Detect which cell encompasses the target text, then output its (X, Y) center coordinate. 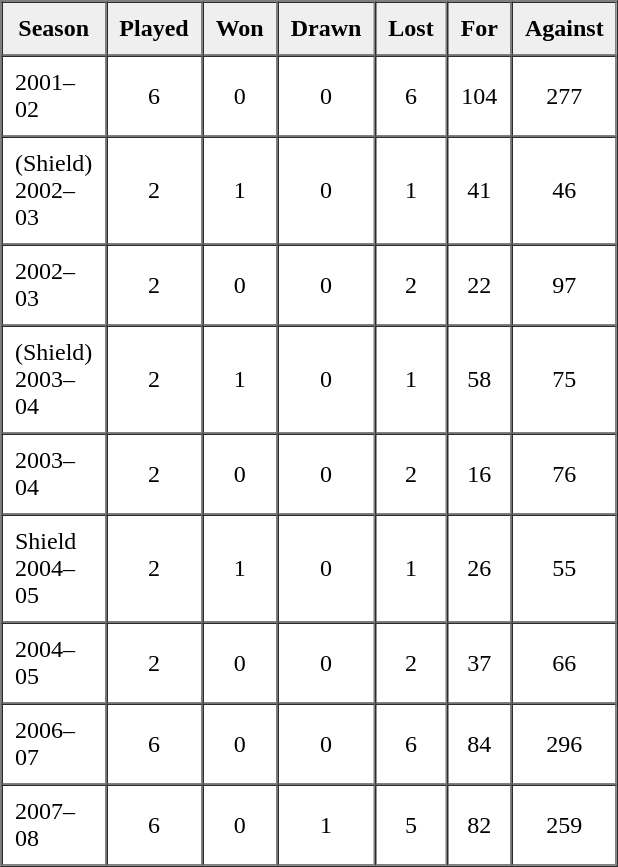
Season (54, 29)
46 (565, 190)
Against (565, 29)
22 (479, 284)
41 (479, 190)
Drawn (326, 29)
Shield 2004–05 (54, 568)
259 (565, 824)
277 (565, 96)
5 (411, 824)
For (479, 29)
37 (479, 662)
26 (479, 568)
82 (479, 824)
2007–08 (54, 824)
Played (154, 29)
84 (479, 744)
104 (479, 96)
2002–03 (54, 284)
16 (479, 474)
55 (565, 568)
2006–07 (54, 744)
(Shield) 2002–03 (54, 190)
58 (479, 380)
Lost (411, 29)
2004–05 (54, 662)
(Shield) 2003–04 (54, 380)
2003–04 (54, 474)
296 (565, 744)
66 (565, 662)
Won (240, 29)
2001–02 (54, 96)
97 (565, 284)
76 (565, 474)
75 (565, 380)
